Determine the [X, Y] coordinate at the center of the cell enclosing the given text.  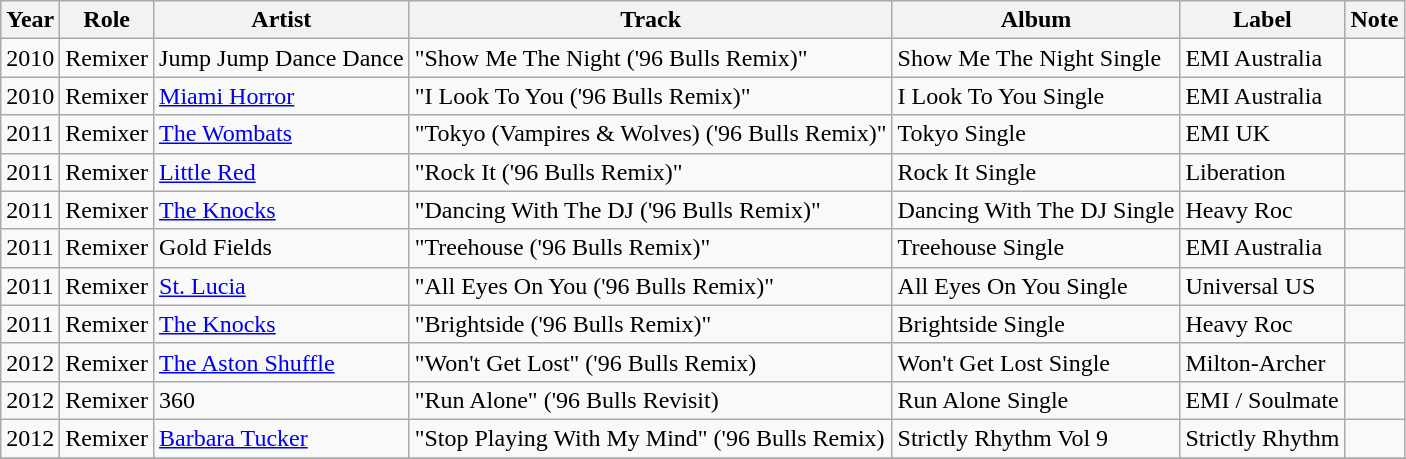
Album [1036, 20]
Won't Get Lost Single [1036, 362]
Year [30, 20]
I Look To You Single [1036, 96]
"Rock It ('96 Bulls Remix)" [650, 172]
"Dancing With The DJ ('96 Bulls Remix)" [650, 210]
Strictly Rhythm Vol 9 [1036, 438]
Brightside Single [1036, 324]
Track [650, 20]
Artist [282, 20]
Dancing With The DJ Single [1036, 210]
EMI UK [1262, 134]
"Stop Playing With My Mind" ('96 Bulls Remix) [650, 438]
Gold Fields [282, 248]
The Aston Shuffle [282, 362]
"I Look To You ('96 Bulls Remix)" [650, 96]
Label [1262, 20]
Jump Jump Dance Dance [282, 58]
"Show Me The Night ('96 Bulls Remix)" [650, 58]
The Wombats [282, 134]
Liberation [1262, 172]
St. Lucia [282, 286]
Note [1374, 20]
EMI / Soulmate [1262, 400]
360 [282, 400]
Barbara Tucker [282, 438]
Milton-Archer [1262, 362]
"Run Alone" ('96 Bulls Revisit) [650, 400]
Little Red [282, 172]
"Tokyo (Vampires & Wolves) ('96 Bulls Remix)" [650, 134]
Rock It Single [1036, 172]
All Eyes On You Single [1036, 286]
"Won't Get Lost" ('96 Bulls Remix) [650, 362]
"All Eyes On You ('96 Bulls Remix)" [650, 286]
Miami Horror [282, 96]
Role [107, 20]
Run Alone Single [1036, 400]
"Brightside ('96 Bulls Remix)" [650, 324]
Strictly Rhythm [1262, 438]
Treehouse Single [1036, 248]
Show Me The Night Single [1036, 58]
Tokyo Single [1036, 134]
"Treehouse ('96 Bulls Remix)" [650, 248]
Universal US [1262, 286]
